Capture the cell that displays the provided text and extract its (x, y) central coordinate. 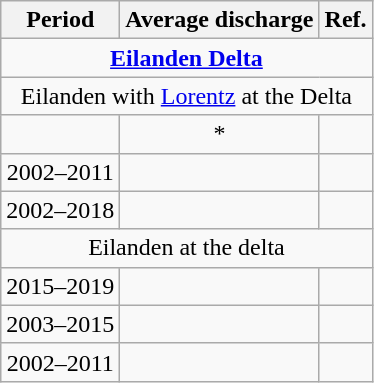
2003–2015 (60, 324)
Period (60, 20)
Eilanden at the delta (186, 248)
Eilanden Delta (186, 58)
Ref. (346, 20)
2002–2018 (60, 210)
* (220, 134)
2015–2019 (60, 286)
Average discharge (220, 20)
Eilanden with Lorentz at the Delta (186, 96)
